Provide the (X, Y) coordinate of the cell's center where the given text is located.  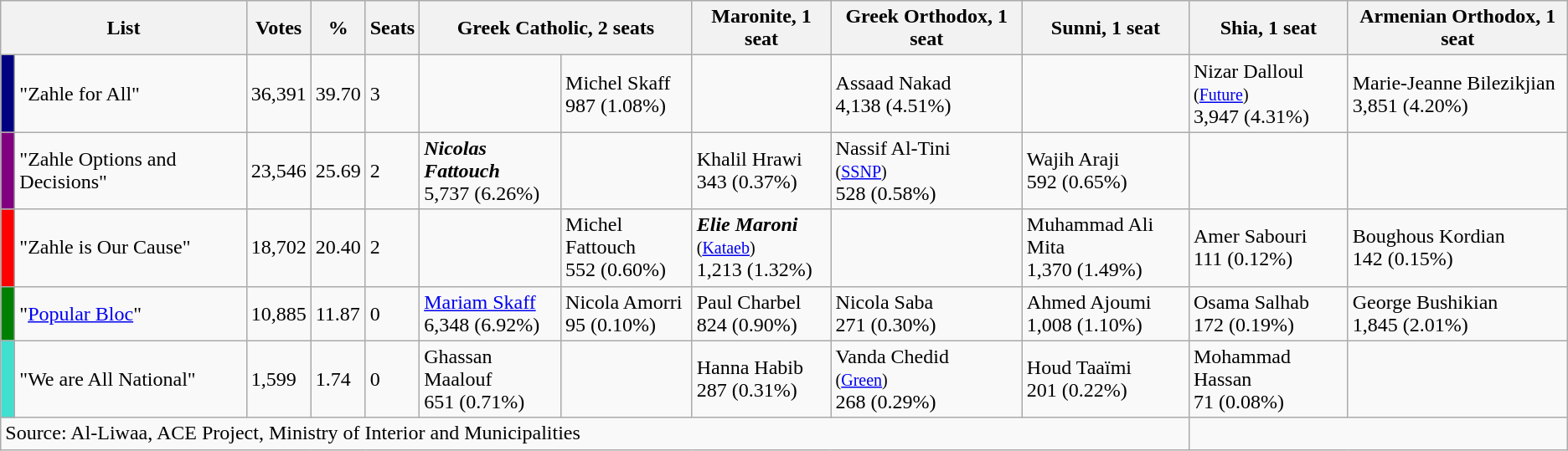
Shia, 1 seat (1268, 28)
Nicolas Fattouch5,737 (6.26%) (491, 171)
25.69 (338, 171)
Source: Al-Liwaa, ACE Project, Ministry of Interior and Municipalities (595, 433)
Nicola Amorri95 (0.10%) (627, 313)
Ahmed Ajoumi1,008 (1.10%) (1106, 313)
Mohammad Hassan71 (0.08%) (1268, 379)
Michel Fattouch552 (0.60%) (627, 248)
"Zahle is Our Cause" (131, 248)
Amer Sabouri111 (0.12%) (1268, 248)
36,391 (278, 94)
George Bushikian1,845 (2.01%) (1457, 313)
18,702 (278, 248)
23,546 (278, 171)
10,885 (278, 313)
Maronite, 1 seat (761, 28)
Seats (392, 28)
"Zahle for All" (131, 94)
Wajih Araji592 (0.65%) (1106, 171)
Boughous Kordian142 (0.15%) (1457, 248)
"Popular Bloc" (131, 313)
"Zahle Options and Decisions" (131, 171)
1,599 (278, 379)
Nassif Al-Tini(SSNP)528 (0.58%) (926, 171)
Armenian Orthodox, 1 seat (1457, 28)
20.40 (338, 248)
Khalil Hrawi343 (0.37%) (761, 171)
Sunni, 1 seat (1106, 28)
1.74 (338, 379)
3 (392, 94)
Nicola Saba271 (0.30%) (926, 313)
39.70 (338, 94)
Hanna Habib287 (0.31%) (761, 379)
Assaad Nakad4,138 (4.51%) (926, 94)
11.87 (338, 313)
Marie-Jeanne Bilezikjian3,851 (4.20%) (1457, 94)
Vanda Chedid(Green)268 (0.29%) (926, 379)
Houd Taaïmi201 (0.22%) (1106, 379)
Greek Orthodox, 1 seat (926, 28)
Muhammad Ali Mita1,370 (1.49%) (1106, 248)
Ghassan Maalouf651 (0.71%) (491, 379)
Nizar Dalloul(Future)3,947 (4.31%) (1268, 94)
Paul Charbel824 (0.90%) (761, 313)
List (124, 28)
Osama Salhab172 (0.19%) (1268, 313)
Elie Maroni(Kataeb)1,213 (1.32%) (761, 248)
% (338, 28)
Michel Skaff987 (1.08%) (627, 94)
Votes (278, 28)
"We are All National" (131, 379)
Mariam Skaff6,348 (6.92%) (491, 313)
Greek Catholic, 2 seats (556, 28)
